Pinpoint the cell where the given text exists, returning its [x, y] midpoint coordinate. 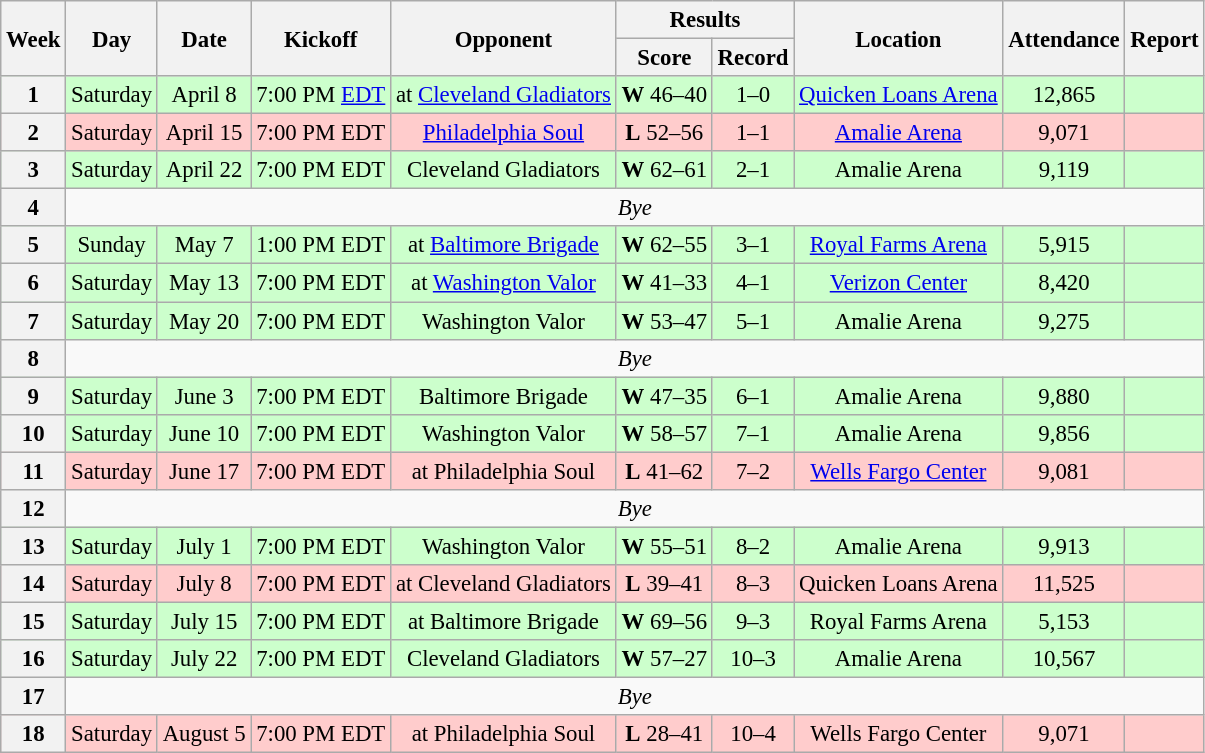
6–1 [752, 396]
7–1 [752, 433]
L 52–56 [664, 133]
7–2 [752, 471]
10,567 [1064, 659]
6 [34, 283]
W 62–61 [664, 170]
August 5 [204, 734]
14 [34, 584]
W 41–33 [664, 283]
Day [112, 38]
10–4 [752, 734]
June 3 [204, 396]
12 [34, 509]
June 17 [204, 471]
L 41–62 [664, 471]
May 20 [204, 321]
9,081 [1064, 471]
4–1 [752, 283]
Record [752, 58]
Verizon Center [898, 283]
15 [34, 621]
Report [1164, 38]
May 7 [204, 245]
7 [34, 321]
May 13 [204, 283]
3 [34, 170]
5–1 [752, 321]
Sunday [112, 245]
18 [34, 734]
Baltimore Brigade [504, 396]
8 [34, 358]
1–1 [752, 133]
8,420 [1064, 283]
9,880 [1064, 396]
W 55–51 [664, 546]
April 15 [204, 133]
L 28–41 [664, 734]
5,153 [1064, 621]
Attendance [1064, 38]
9,275 [1064, 321]
April 22 [204, 170]
11 [34, 471]
1 [34, 95]
9 [34, 396]
W 46–40 [664, 95]
8–2 [752, 546]
9,119 [1064, 170]
Philadelphia Soul [504, 133]
at Washington Valor [504, 283]
Score [664, 58]
2 [34, 133]
W 69–56 [664, 621]
17 [34, 697]
July 15 [204, 621]
July 8 [204, 584]
1–0 [752, 95]
W 58–57 [664, 433]
8–3 [752, 584]
9,913 [1064, 546]
Week [34, 38]
April 8 [204, 95]
16 [34, 659]
3–1 [752, 245]
13 [34, 546]
5,915 [1064, 245]
10–3 [752, 659]
Location [898, 38]
Date [204, 38]
Results [704, 20]
W 47–35 [664, 396]
5 [34, 245]
12,865 [1064, 95]
Kickoff [321, 38]
W 53–47 [664, 321]
Opponent [504, 38]
11,525 [1064, 584]
L 39–41 [664, 584]
July 22 [204, 659]
9–3 [752, 621]
2–1 [752, 170]
4 [34, 208]
9,856 [1064, 433]
W 57–27 [664, 659]
July 1 [204, 546]
10 [34, 433]
June 10 [204, 433]
W 62–55 [664, 245]
1:00 PM EDT [321, 245]
